Pinpoint the cell where the given text exists, returning its [x, y] midpoint coordinate. 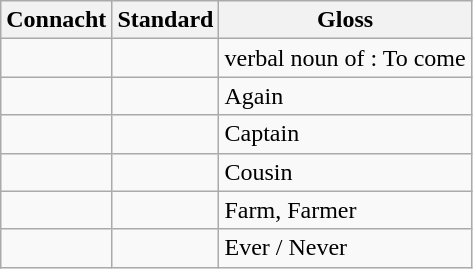
verbal noun of : To come [345, 58]
Connacht [56, 20]
Farm, Farmer [345, 210]
Cousin [345, 172]
Again [345, 96]
Standard [166, 20]
Captain [345, 134]
Ever / Never [345, 248]
Gloss [345, 20]
